Provide the (x, y) coordinate of the cell's center where the given text is located.  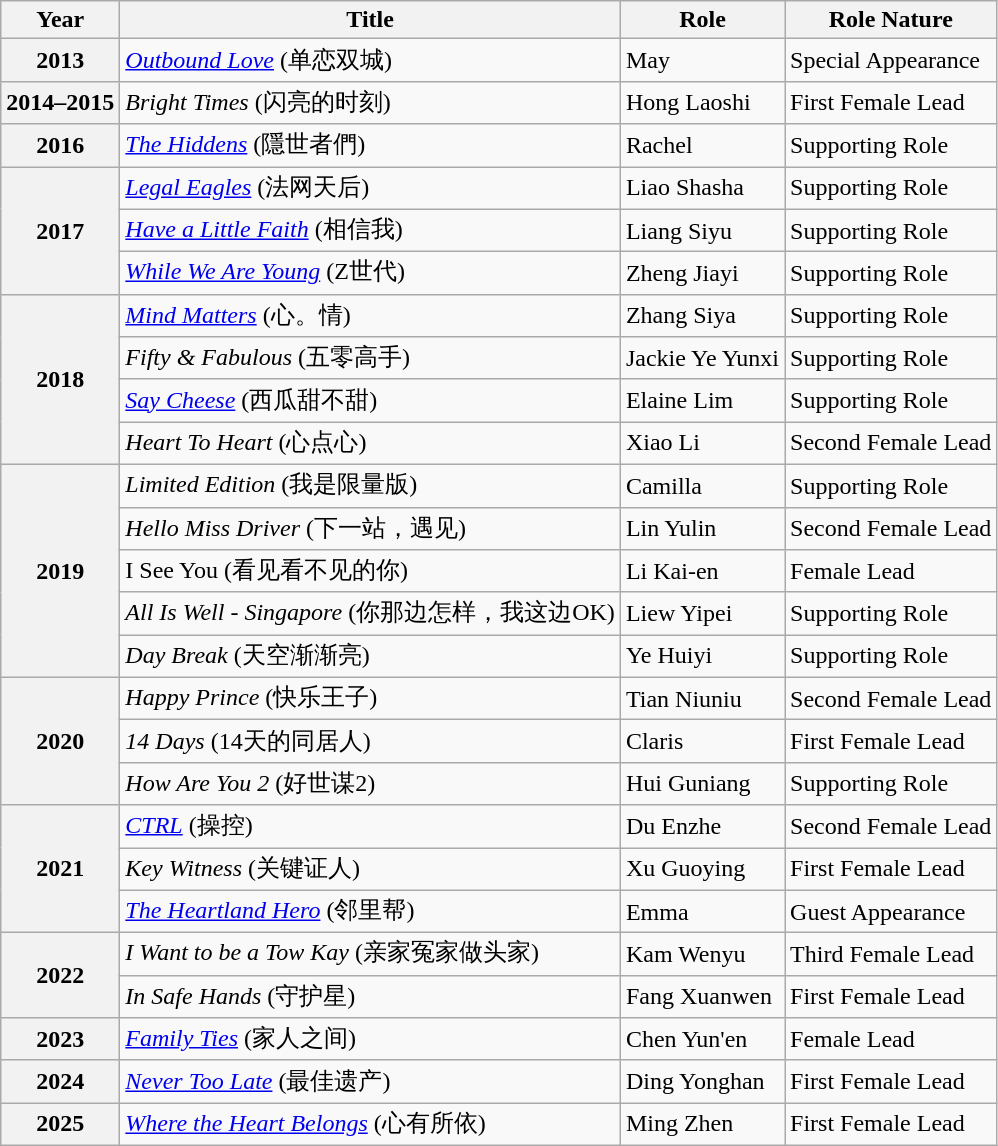
Fifty & Fabulous (五零高手) (370, 358)
2024 (60, 1082)
May (702, 60)
Xiao Li (702, 444)
Key Witness (关键证人) (370, 870)
Claris (702, 742)
CTRL (操控) (370, 826)
Elaine Lim (702, 400)
Li Kai-en (702, 572)
2021 (60, 869)
Emma (702, 912)
Say Cheese (西瓜甜不甜) (370, 400)
2025 (60, 1124)
Ming Zhen (702, 1124)
Bright Times (闪亮的时刻) (370, 102)
Xu Guoying (702, 870)
2014–2015 (60, 102)
14 Days (14天的同居人) (370, 742)
2017 (60, 230)
Guest Appearance (891, 912)
Ye Huiyi (702, 656)
Zheng Jiayi (702, 274)
Hello Miss Driver (下一站，遇见) (370, 528)
Never Too Late (最佳遗产) (370, 1082)
The Heartland Hero (邻里帮) (370, 912)
Liang Siyu (702, 230)
2016 (60, 146)
Have a Little Faith (相信我) (370, 230)
Third Female Lead (891, 954)
Liew Yipei (702, 614)
Day Break (天空渐渐亮) (370, 656)
In Safe Hands (守护星) (370, 996)
Special Appearance (891, 60)
Where the Heart Belongs (心有所依) (370, 1124)
2019 (60, 570)
Happy Prince (快乐王子) (370, 698)
Lin Yulin (702, 528)
Family Ties (家人之间) (370, 1040)
Limited Edition (我是限量版) (370, 486)
Title (370, 20)
Rachel (702, 146)
2022 (60, 976)
How Are You 2 (好世谋2) (370, 784)
Year (60, 20)
2013 (60, 60)
Kam Wenyu (702, 954)
Role (702, 20)
2023 (60, 1040)
2018 (60, 379)
Du Enzhe (702, 826)
While We Are Young (Z世代) (370, 274)
Zhang Siya (702, 316)
I Want to be a Tow Kay (亲家冤家做头家) (370, 954)
All Is Well - Singapore (你那边怎样，我这边OK) (370, 614)
Hong Laoshi (702, 102)
Chen Yun'en (702, 1040)
Heart To Heart (心点心) (370, 444)
Camilla (702, 486)
2020 (60, 741)
I See You (看见看不见的你) (370, 572)
Liao Shasha (702, 188)
Ding Yonghan (702, 1082)
Tian Niuniu (702, 698)
Jackie Ye Yunxi (702, 358)
Legal Eagles (法网天后) (370, 188)
Outbound Love (单恋双城) (370, 60)
Role Nature (891, 20)
Fang Xuanwen (702, 996)
Mind Matters (心。情) (370, 316)
The Hiddens (隱世者們) (370, 146)
Hui Guniang (702, 784)
